Output the [X, Y] coordinate of the center of the cell containing the given text.  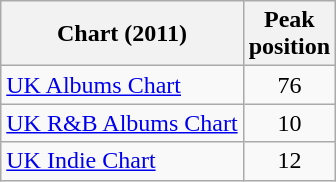
UK R&B Albums Chart [122, 123]
UK Indie Chart [122, 161]
Chart (2011) [122, 34]
10 [289, 123]
12 [289, 161]
76 [289, 85]
UK Albums Chart [122, 85]
Peakposition [289, 34]
